Find where the given text appears and provide that cell's center as [X, Y] coordinate. 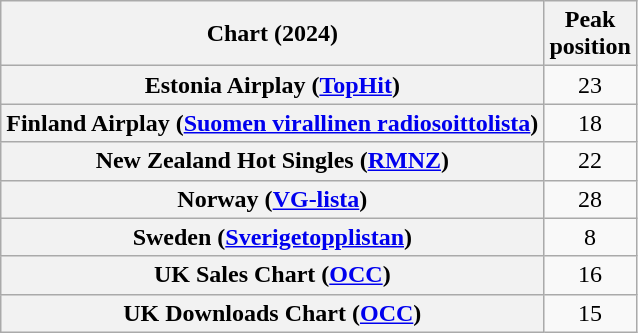
UK Downloads Chart (OCC) [272, 313]
23 [590, 85]
16 [590, 275]
Finland Airplay (Suomen virallinen radiosoittolista) [272, 123]
18 [590, 123]
Estonia Airplay (TopHit) [272, 85]
15 [590, 313]
22 [590, 161]
Norway (VG-lista) [272, 199]
Peakposition [590, 34]
8 [590, 237]
Chart (2024) [272, 34]
New Zealand Hot Singles (RMNZ) [272, 161]
Sweden (Sverigetopplistan) [272, 237]
28 [590, 199]
UK Sales Chart (OCC) [272, 275]
